For the text-containing cell, return its midpoint in (x, y) coordinate format. 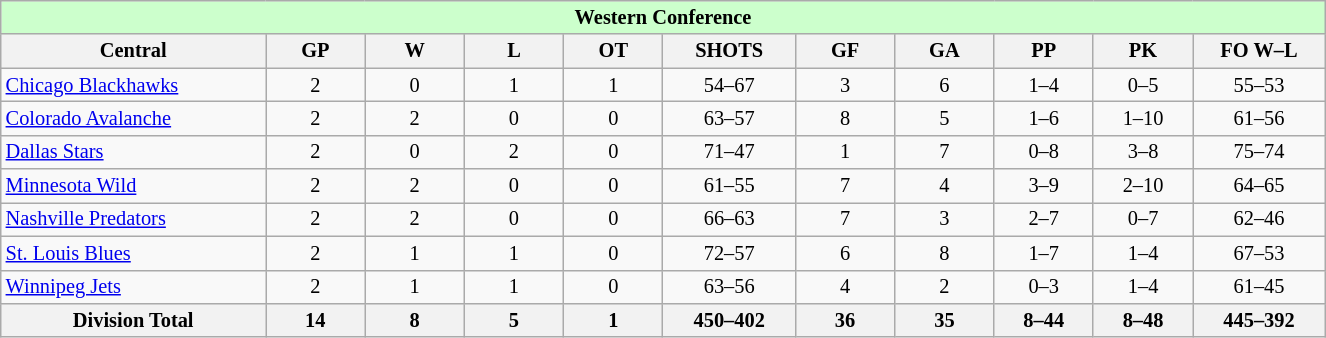
36 (844, 320)
63–57 (729, 118)
64–65 (1260, 186)
2–10 (1142, 186)
Chicago Blackhawks (134, 85)
GF (844, 51)
2–7 (1044, 219)
PP (1044, 51)
54–67 (729, 85)
L (514, 51)
66–63 (729, 219)
445–392 (1260, 320)
0–7 (1142, 219)
61–45 (1260, 287)
St. Louis Blues (134, 253)
14 (316, 320)
61–55 (729, 186)
Nashville Predators (134, 219)
Winnipeg Jets (134, 287)
GP (316, 51)
55–53 (1260, 85)
63–56 (729, 287)
61–56 (1260, 118)
PK (1142, 51)
3–9 (1044, 186)
FO W–L (1260, 51)
67–53 (1260, 253)
1–7 (1044, 253)
Western Conference (663, 17)
0–8 (1044, 152)
3–8 (1142, 152)
Dallas Stars (134, 152)
W (414, 51)
0–3 (1044, 287)
1–6 (1044, 118)
Minnesota Wild (134, 186)
Colorado Avalanche (134, 118)
Division Total (134, 320)
8–48 (1142, 320)
0–5 (1142, 85)
1–10 (1142, 118)
450–402 (729, 320)
62–46 (1260, 219)
35 (944, 320)
OT (614, 51)
SHOTS (729, 51)
71–47 (729, 152)
Central (134, 51)
75–74 (1260, 152)
72–57 (729, 253)
GA (944, 51)
8–44 (1044, 320)
